From the cell containing the given text, extract its center point as [X, Y] coordinate. 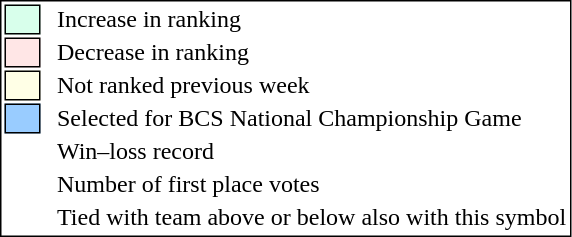
Selected for BCS National Championship Game [312, 119]
Decrease in ranking [312, 53]
Not ranked previous week [312, 85]
Increase in ranking [312, 19]
Win–loss record [312, 151]
Tied with team above or below also with this symbol [312, 217]
Number of first place votes [312, 185]
